Return (X, Y) of the center of cell containing provided text 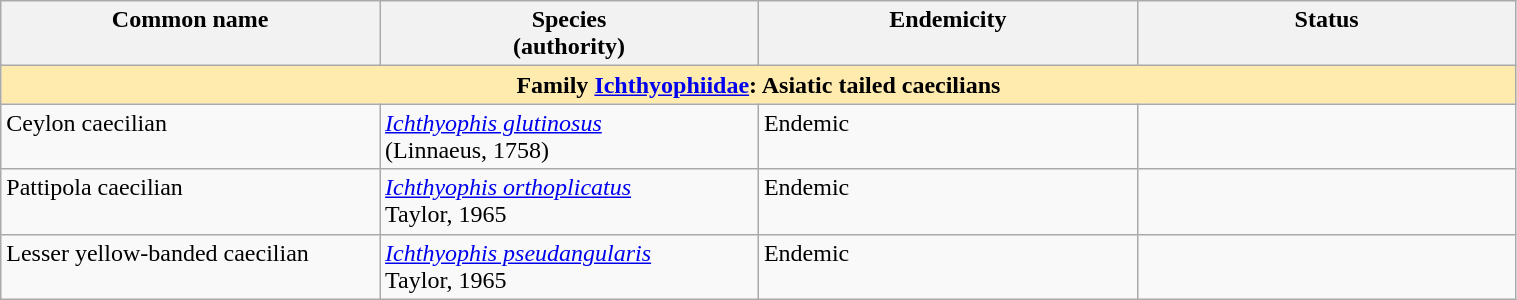
Species(authority) (570, 34)
Endemicity (948, 34)
Ichthyophis orthoplicatusTaylor, 1965 (570, 202)
Lesser yellow-banded caecilian (190, 266)
Family Ichthyophiidae: Asiatic tailed caecilians (758, 85)
Ichthyophis pseudangularisTaylor, 1965 (570, 266)
Status (1326, 34)
Ichthyophis glutinosus(Linnaeus, 1758) (570, 136)
Pattipola caecilian (190, 202)
Common name (190, 34)
Ceylon caecilian (190, 136)
